Determine the [x, y] coordinate at the center of the cell enclosing the given text.  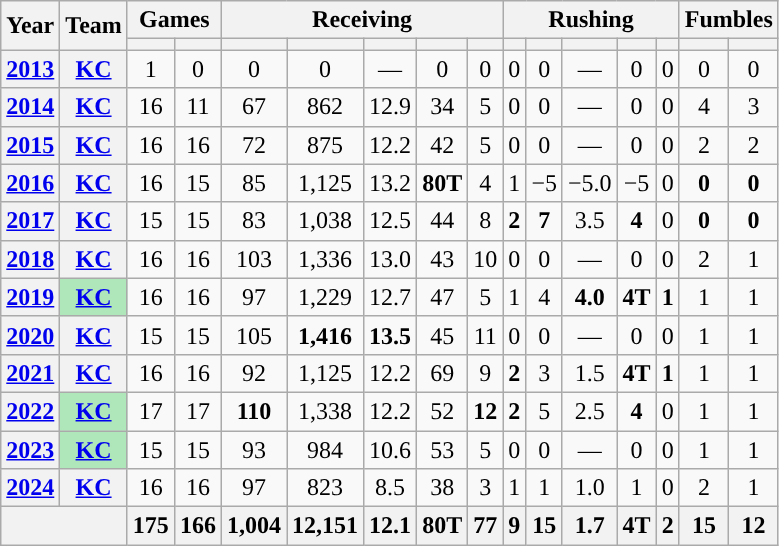
2019 [30, 297]
Fumbles [728, 20]
−5.0 [590, 183]
1,416 [326, 335]
875 [326, 145]
1,336 [326, 259]
1.7 [590, 526]
47 [442, 297]
103 [254, 259]
Rushing [591, 20]
12.1 [390, 526]
1,038 [326, 221]
85 [254, 183]
1.0 [590, 488]
34 [442, 107]
12.5 [390, 221]
1,338 [326, 411]
1.5 [590, 373]
1,004 [254, 526]
823 [326, 488]
Receiving [362, 20]
43 [442, 259]
862 [326, 107]
2013 [30, 69]
12,151 [326, 526]
984 [326, 449]
93 [254, 449]
52 [442, 411]
7 [544, 221]
72 [254, 145]
Games [174, 20]
10.6 [390, 449]
69 [442, 373]
13.5 [390, 335]
110 [254, 411]
10 [486, 259]
4.0 [590, 297]
175 [150, 526]
67 [254, 107]
2021 [30, 373]
12.9 [390, 107]
2018 [30, 259]
166 [198, 526]
83 [254, 221]
105 [254, 335]
8 [486, 221]
Team [94, 26]
2016 [30, 183]
1,229 [326, 297]
13.0 [390, 259]
13.2 [390, 183]
2023 [30, 449]
53 [442, 449]
3.5 [590, 221]
2015 [30, 145]
12.7 [390, 297]
Year [30, 26]
8.5 [390, 488]
2022 [30, 411]
2020 [30, 335]
38 [442, 488]
2017 [30, 221]
2.5 [590, 411]
77 [486, 526]
92 [254, 373]
2024 [30, 488]
45 [442, 335]
44 [442, 221]
42 [442, 145]
2014 [30, 107]
